Return the [x, y] coordinate for the center point of the cell that contains the specified text.  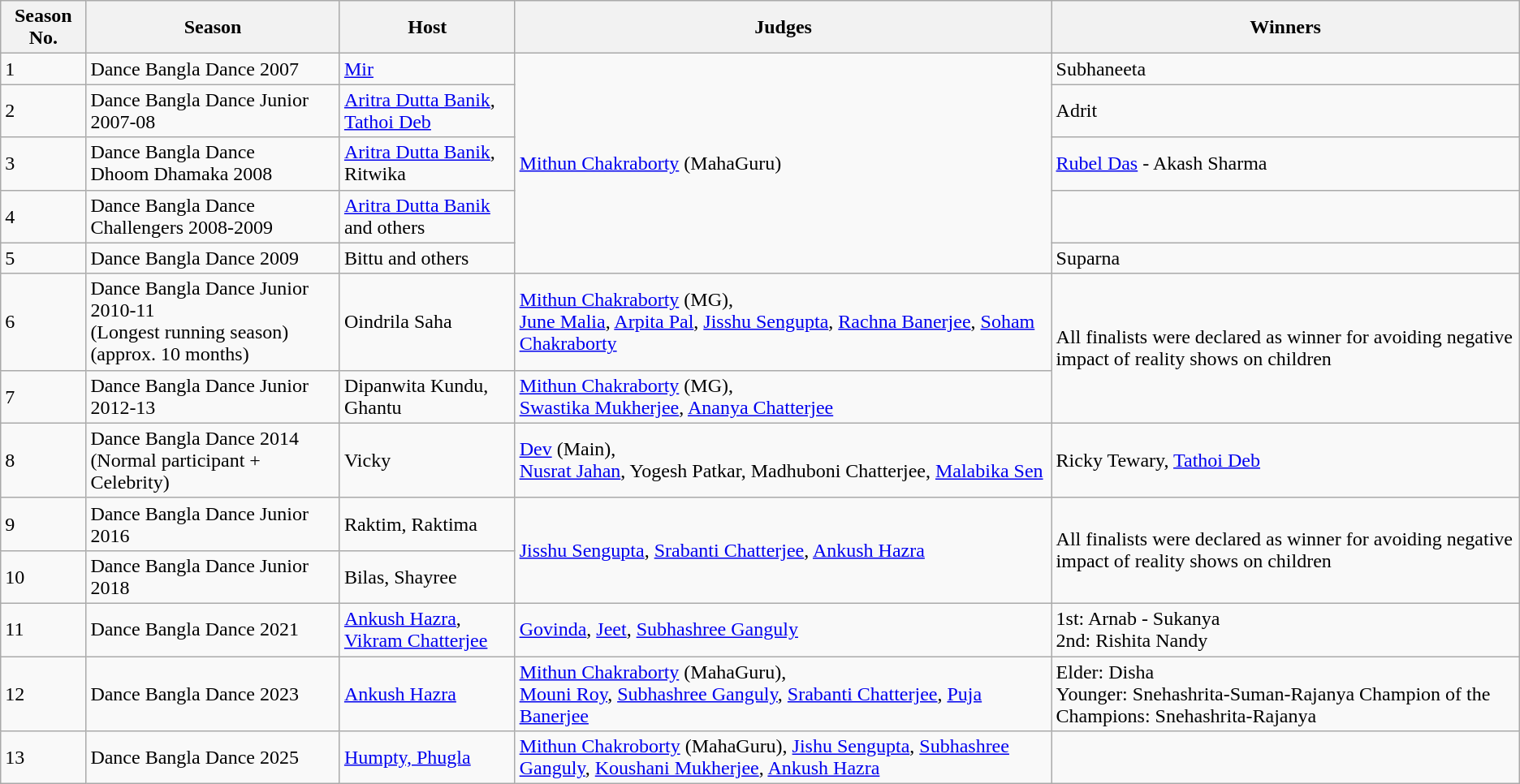
2 [44, 110]
Dance Bangla Dance Junior 2010-11(Longest running season) (approx. 10 months) [213, 321]
Jisshu Sengupta, Srabanti Chatterjee, Ankush Hazra [783, 550]
9 [44, 524]
7 [44, 396]
Raktim, Raktima [427, 524]
Winners [1285, 28]
Oindrila Saha [427, 321]
5 [44, 258]
Aritra Dutta Banik,Ritwika [427, 164]
Elder: DishaYounger: Snehashrita-Suman-Rajanya Champion of the Champions: Snehashrita-Rajanya [1285, 693]
Dance Bangla DanceDhoom Dhamaka 2008 [213, 164]
Dance Bangla Dance Challengers 2008-2009 [213, 216]
Mithun Chakraborty (MahaGuru) [783, 164]
Mithun Chakroborty (MahaGuru), Jishu Sengupta, Subhashree Ganguly, Koushani Mukherjee, Ankush Hazra [783, 758]
Ankush Hazra,Vikram Chatterjee [427, 630]
Judges [783, 28]
Dance Bangla Dance Junior 2018 [213, 576]
Ankush Hazra [427, 693]
Season No. [44, 28]
Mir [427, 69]
Aritra Dutta Banik,Tathoi Deb [427, 110]
Dance Bangla Dance 2009 [213, 258]
Dance Bangla Dance 2021 [213, 630]
1st: Arnab - Sukanya2nd: Rishita Nandy [1285, 630]
Govinda, Jeet, Subhashree Ganguly [783, 630]
Rubel Das - Akash Sharma [1285, 164]
Dance Bangla Dance Junior 2012-13 [213, 396]
Dance Bangla Dance 2007 [213, 69]
Aritra Dutta Banik and others [427, 216]
10 [44, 576]
Season [213, 28]
Dev (Main),Nusrat Jahan, Yogesh Patkar, Madhuboni Chatterjee, Malabika Sen [783, 460]
Mithun Chakraborty (MG),June Malia, Arpita Pal, Jisshu Sengupta, Rachna Banerjee, Soham Chakraborty [783, 321]
Adrit [1285, 110]
Dance Bangla Dance Junior 2016 [213, 524]
Dance Bangla Dance 2023 [213, 693]
Dance Bangla Dance 2025 [213, 758]
Humpty, Phugla [427, 758]
4 [44, 216]
Dipanwita Kundu,Ghantu [427, 396]
Mithun Chakraborty (MG),Swastika Mukherjee, Ananya Chatterjee [783, 396]
12 [44, 693]
8 [44, 460]
Suparna [1285, 258]
Ricky Tewary, Tathoi Deb [1285, 460]
Host [427, 28]
6 [44, 321]
Subhaneeta [1285, 69]
1 [44, 69]
Vicky [427, 460]
11 [44, 630]
Mithun Chakraborty (MahaGuru),Mouni Roy, Subhashree Ganguly, Srabanti Chatterjee, Puja Banerjee [783, 693]
Bilas, Shayree [427, 576]
3 [44, 164]
13 [44, 758]
Bittu and others [427, 258]
Dance Bangla Dance 2014(Normal participant + Celebrity) [213, 460]
Dance Bangla Dance Junior 2007-08 [213, 110]
